Return (x, y) of the center of cell containing provided text 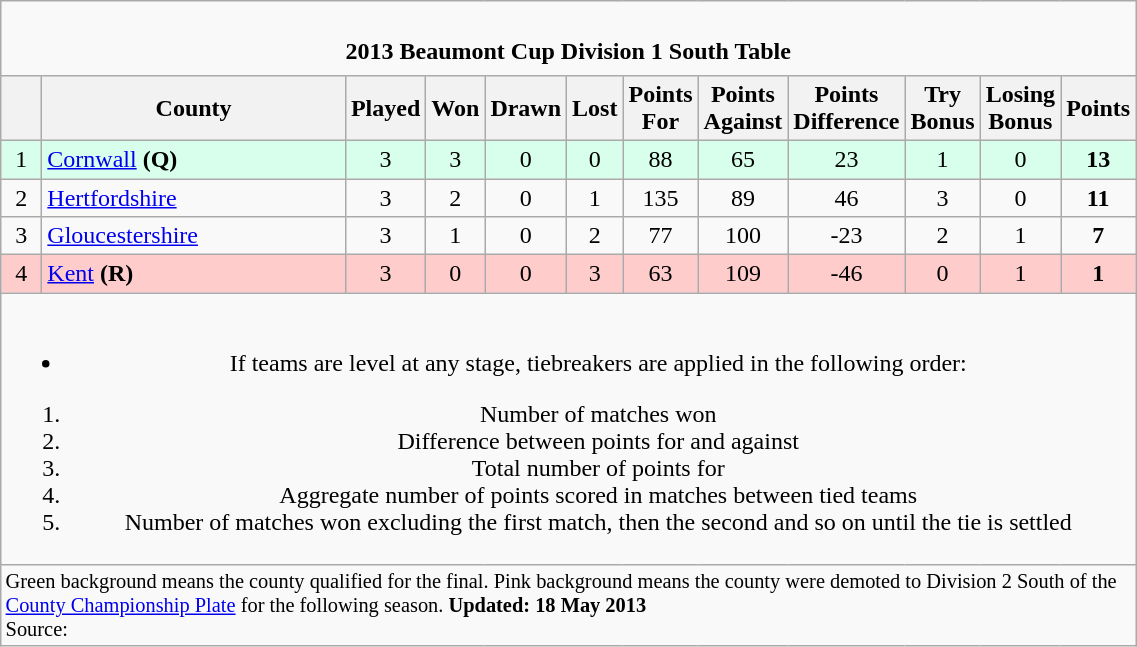
13 (1098, 159)
109 (743, 274)
Points (1098, 108)
Try Bonus (942, 108)
46 (846, 197)
7 (1098, 236)
-46 (846, 274)
88 (660, 159)
County (194, 108)
Points Against (743, 108)
135 (660, 197)
4 (22, 274)
Points Difference (846, 108)
23 (846, 159)
Hertfordshire (194, 197)
Losing Bonus (1020, 108)
Points For (660, 108)
Lost (595, 108)
Drawn (526, 108)
-23 (846, 236)
Played (385, 108)
Kent (R) (194, 274)
65 (743, 159)
Won (456, 108)
89 (743, 197)
77 (660, 236)
Gloucestershire (194, 236)
Cornwall (Q) (194, 159)
11 (1098, 197)
63 (660, 274)
100 (743, 236)
